Output the (X, Y) coordinate of the center of the cell containing the given text.  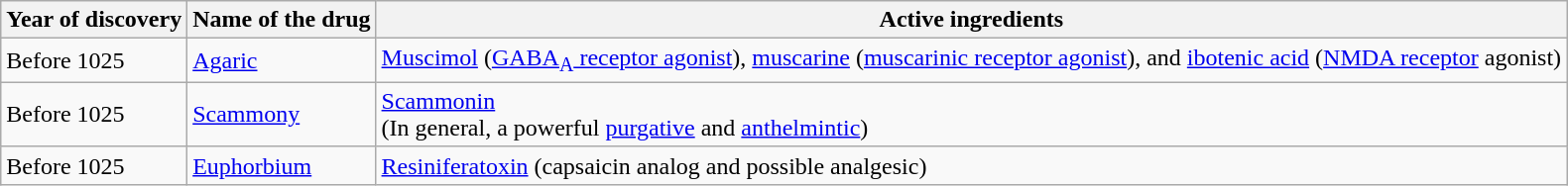
Year of discovery (94, 20)
Muscimol (GABAA receptor agonist), muscarine (muscarinic receptor agonist), and ibotenic acid (NMDA receptor agonist) (972, 60)
Euphorbium (282, 165)
Resiniferatoxin (capsaicin analog and possible analgesic) (972, 165)
Active ingredients (972, 20)
Scammony (282, 115)
Name of the drug (282, 20)
Agaric (282, 60)
Scammonin(In general, a powerful purgative and anthelmintic) (972, 115)
